Provide the [X, Y] coordinate of the cell's center where the given text is located.  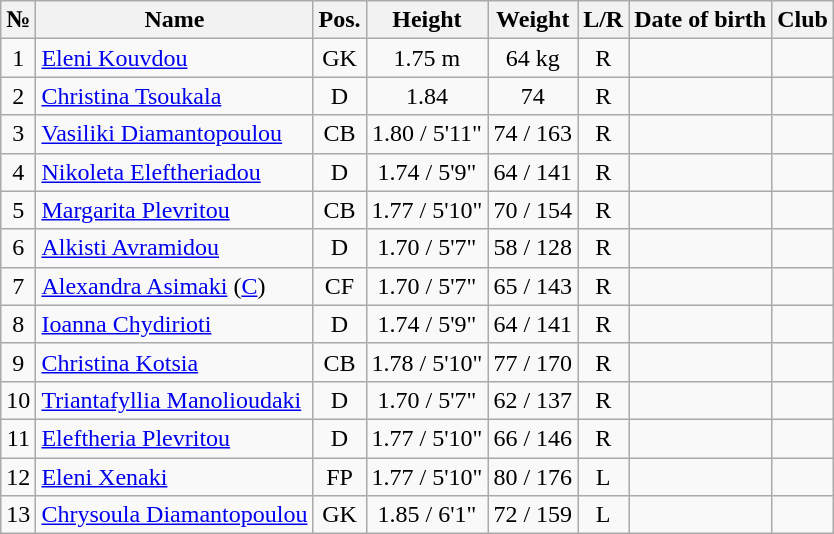
Nikoleta Eleftheriadou [174, 172]
Height [427, 20]
Margarita Plevritou [174, 210]
12 [18, 477]
9 [18, 362]
2 [18, 96]
6 [18, 248]
70 / 154 [533, 210]
1.75 m [427, 58]
80 / 176 [533, 477]
Christina Tsoukala [174, 96]
66 / 146 [533, 438]
8 [18, 324]
1.84 [427, 96]
7 [18, 286]
Name [174, 20]
64 kg [533, 58]
58 / 128 [533, 248]
Ioanna Chydirioti [174, 324]
77 / 170 [533, 362]
10 [18, 400]
Chrysoula Diamantopoulou [174, 515]
11 [18, 438]
Christina Kotsia [174, 362]
Eleftheria Plevritou [174, 438]
FP [340, 477]
№ [18, 20]
CF [340, 286]
1.78 / 5'10" [427, 362]
74 [533, 96]
Weight [533, 20]
4 [18, 172]
5 [18, 210]
1.85 / 6'1" [427, 515]
Eleni Xenaki [174, 477]
1.80 / 5'11" [427, 134]
62 / 137 [533, 400]
L/R [604, 20]
Eleni Kouvdou [174, 58]
Alkisti Avramidou [174, 248]
74 / 163 [533, 134]
Alexandra Asimaki (C) [174, 286]
Vasiliki Diamantopoulou [174, 134]
Date of birth [700, 20]
13 [18, 515]
Club [803, 20]
Triantafyllia Manolioudaki [174, 400]
1 [18, 58]
65 / 143 [533, 286]
3 [18, 134]
72 / 159 [533, 515]
Pos. [340, 20]
